Scan for the cell matching the given text and deliver its [X, Y] coordinate at center. 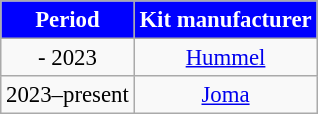
Hummel [226, 58]
Period [68, 20]
Kit manufacturer [226, 20]
2023–present [68, 95]
Joma [226, 95]
- 2023 [68, 58]
